Extract the [X, Y] coordinate from the center of the cell holding the provided text.  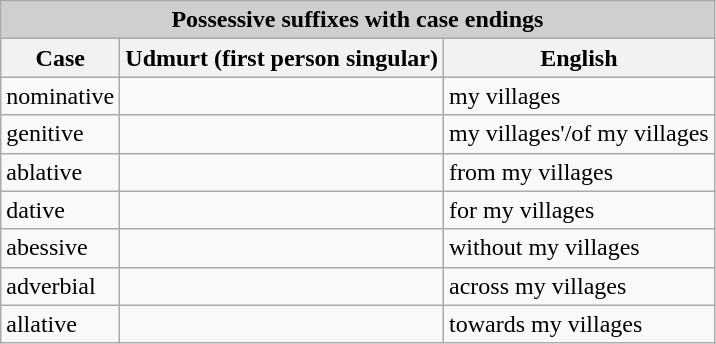
towards my villages [580, 324]
Case [60, 58]
allative [60, 324]
Possessive suffixes with case endings [358, 20]
abessive [60, 248]
from my villages [580, 172]
nominative [60, 96]
without my villages [580, 248]
English [580, 58]
for my villages [580, 210]
adverbial [60, 286]
genitive [60, 134]
dative [60, 210]
my villages [580, 96]
Udmurt (first person singular) [282, 58]
my villages'/of my villages [580, 134]
ablative [60, 172]
across my villages [580, 286]
